Output the (x, y) coordinate of the center of the cell containing the given text.  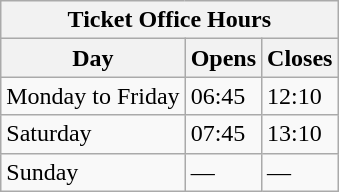
Opens (223, 58)
13:10 (300, 134)
06:45 (223, 96)
12:10 (300, 96)
Closes (300, 58)
Sunday (93, 172)
Ticket Office Hours (170, 20)
07:45 (223, 134)
Saturday (93, 134)
Monday to Friday (93, 96)
Day (93, 58)
